Return the [x, y] coordinate for the center point of the cell that contains the specified text.  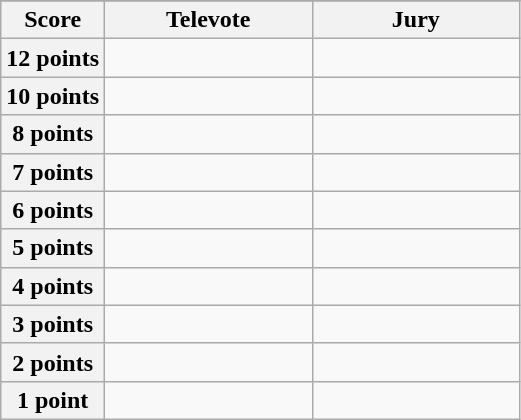
Score [53, 20]
Jury [416, 20]
Televote [209, 20]
7 points [53, 172]
4 points [53, 286]
10 points [53, 96]
8 points [53, 134]
2 points [53, 362]
1 point [53, 400]
12 points [53, 58]
3 points [53, 324]
5 points [53, 248]
6 points [53, 210]
